Search for the cell housing the specified text and yield its (x, y) center coordinate. 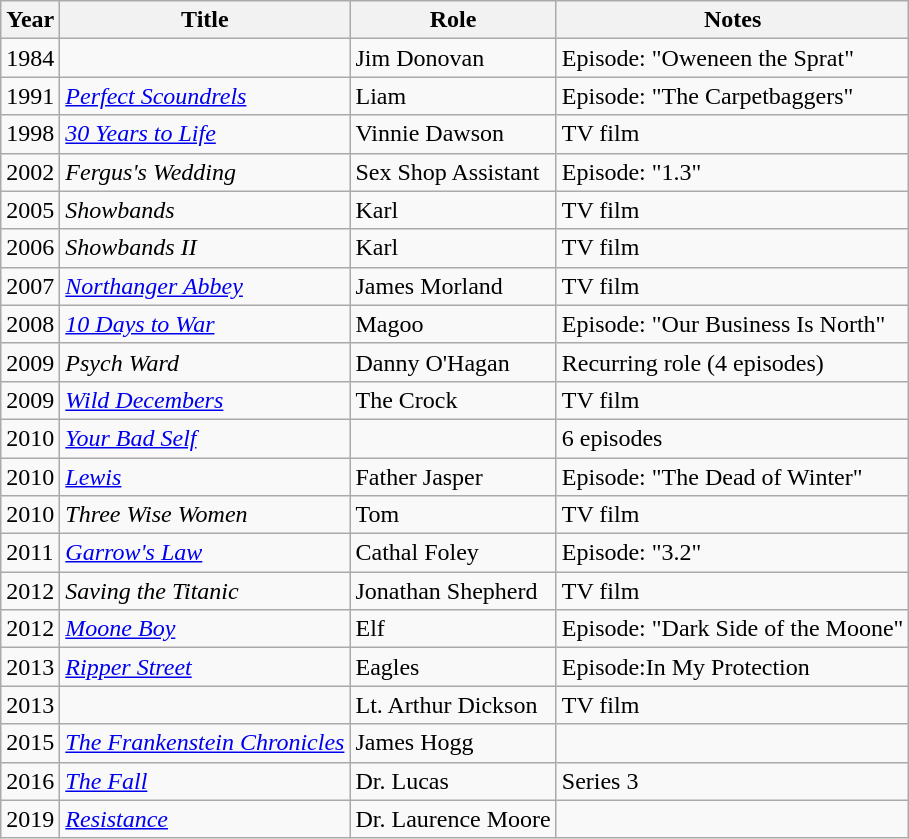
Eagles (453, 667)
2015 (30, 743)
Magoo (453, 324)
Lewis (205, 477)
James Morland (453, 286)
Three Wise Women (205, 515)
Perfect Scoundrels (205, 96)
The Fall (205, 781)
Episode: "The Dead of Winter" (732, 477)
The Frankenstein Chronicles (205, 743)
Episode: "1.3" (732, 172)
Episode: "The Carpetbaggers" (732, 96)
Role (453, 20)
2007 (30, 286)
Psych Ward (205, 362)
2006 (30, 248)
Year (30, 20)
2016 (30, 781)
Resistance (205, 819)
Series 3 (732, 781)
Garrow's Law (205, 553)
1984 (30, 58)
1991 (30, 96)
Showbands (205, 210)
Saving the Titanic (205, 591)
Title (205, 20)
Elf (453, 629)
Moone Boy (205, 629)
30 Years to Life (205, 134)
Sex Shop Assistant (453, 172)
Northanger Abbey (205, 286)
Your Bad Self (205, 438)
Jim Donovan (453, 58)
1998 (30, 134)
Vinnie Dawson (453, 134)
Wild Decembers (205, 400)
2002 (30, 172)
2005 (30, 210)
The Crock (453, 400)
Liam (453, 96)
Episode: "Dark Side of the Moone" (732, 629)
James Hogg (453, 743)
Episode: "Oweneen the Sprat" (732, 58)
Episode:In My Protection (732, 667)
Tom (453, 515)
Showbands II (205, 248)
Episode: "Our Business Is North" (732, 324)
Recurring role (4 episodes) (732, 362)
Dr. Lucas (453, 781)
Fergus's Wedding (205, 172)
Danny O'Hagan (453, 362)
2011 (30, 553)
Dr. Laurence Moore (453, 819)
2008 (30, 324)
10 Days to War (205, 324)
6 episodes (732, 438)
Ripper Street (205, 667)
Father Jasper (453, 477)
Notes (732, 20)
Cathal Foley (453, 553)
2019 (30, 819)
Episode: "3.2" (732, 553)
Lt. Arthur Dickson (453, 705)
Jonathan Shepherd (453, 591)
